Pinpoint the cell where the given text exists, returning its [X, Y] midpoint coordinate. 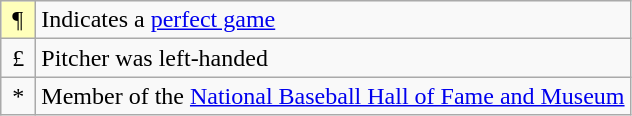
* [18, 96]
¶ [18, 20]
Pitcher was left-handed [333, 58]
£ [18, 58]
Indicates a perfect game [333, 20]
Member of the National Baseball Hall of Fame and Museum [333, 96]
